Identify which cell holds the provided text, then report its [X, Y] central coordinate. 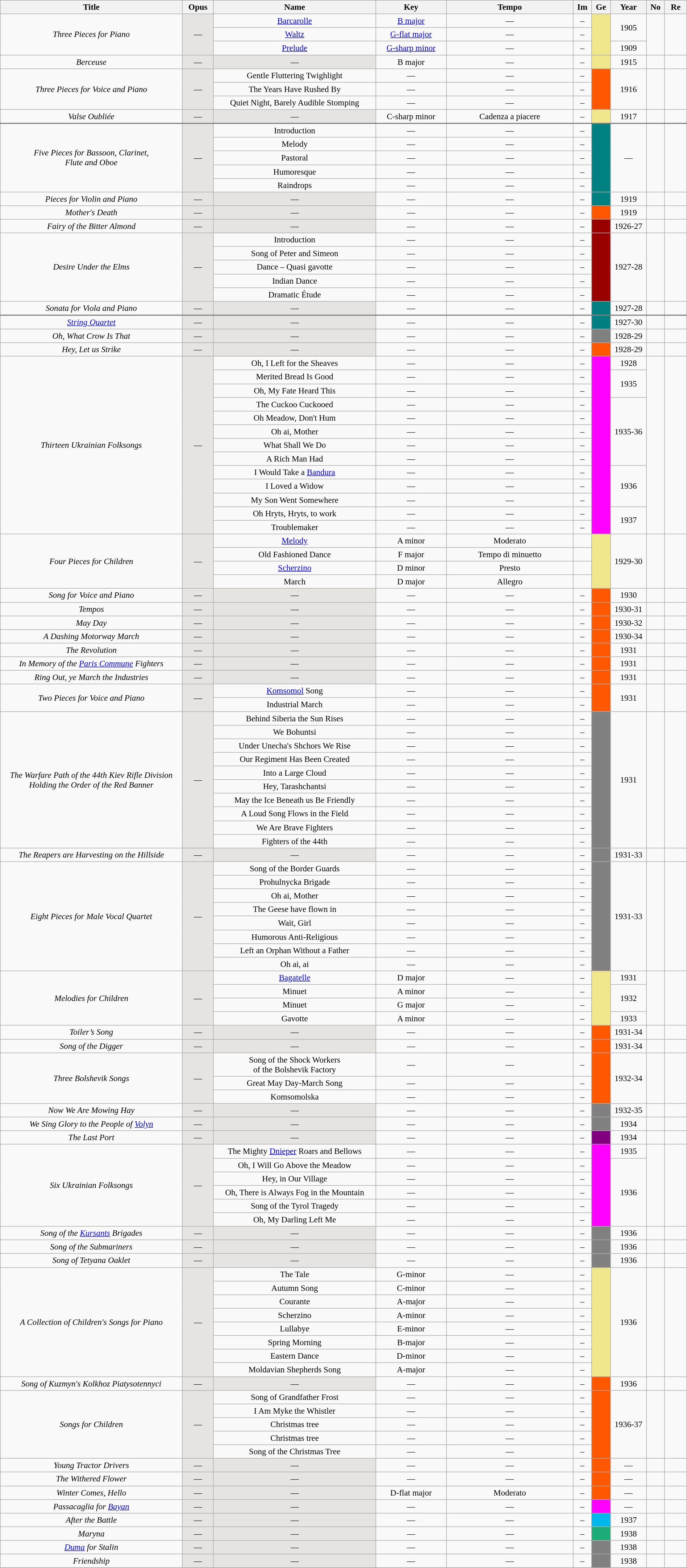
Dramatic Étude [295, 295]
1930-34 [628, 637]
1915 [628, 62]
Sonata for Viola and Piano [91, 308]
1935-36 [628, 431]
Pastoral [295, 158]
Oh, My Fate Heard This [295, 391]
1930 [628, 596]
Autumn Song [295, 1288]
Left an Orphan Without a Father [295, 951]
Melodies for Children [91, 998]
Key [411, 7]
1926-27 [628, 226]
The Mighty Dnieper Roars and Bellows [295, 1151]
Quiet Night, Barely Audible Stomping [295, 103]
1927-30 [628, 322]
Oh, My Darling Left Me [295, 1220]
Komsomol Song [295, 691]
Song of Grandfather Frost [295, 1397]
Gentle Fluttering Twighlight [295, 76]
Year [628, 7]
A Rich Man Had [295, 459]
Song of the Christmas Tree [295, 1452]
Moldavian Shepherds Song [295, 1370]
Winter Comes, Hello [91, 1493]
B-major [411, 1343]
Behind Siberia the Sun Rises [295, 718]
Song for Voice and Piano [91, 596]
The Cuckoo Cuckooed [295, 404]
Oh Hryts, Hryts, to work [295, 514]
The Tale [295, 1274]
Song of Peter and Simeon [295, 254]
Waltz [295, 34]
Hey, Let us Strike [91, 350]
1909 [628, 48]
Allegro [510, 582]
G-minor [411, 1274]
1916 [628, 89]
March [295, 582]
Lullabye [295, 1329]
Tempo [510, 7]
Oh, I Will Go Above the Meadow [295, 1165]
Songs for Children [91, 1425]
1932-34 [628, 1078]
We Bohuntsi [295, 732]
Duma for Stalin [91, 1547]
Young Tractor Drivers [91, 1465]
I Loved a Widow [295, 486]
String Quartet [91, 322]
Ring Out, ye March the Industries [91, 677]
A Dashing Motorway March [91, 637]
Song of Tetyana Oaklet [91, 1261]
Two Pieces for Voice and Piano [91, 698]
1936-37 [628, 1425]
The Revolution [91, 650]
Song of the Border Guards [295, 868]
We Are Brave Fighters [295, 827]
In Memory of the Paris Commune Fighters [91, 664]
C-sharp minor [411, 117]
Ge [601, 7]
I Would Take a Bandura [295, 472]
Maryna [91, 1534]
Oh, What Crow Is That [91, 336]
Song of the Submariners [91, 1247]
Im [582, 7]
Berceuse [91, 62]
Into a Large Cloud [295, 773]
Opus [198, 7]
Oh, I Left for the Sheaves [295, 363]
We Sing Glory to the People of Volyn [91, 1124]
Song of Kuzmyn's Kolkhoz Piatysotennyci [91, 1384]
F major [411, 555]
A Loud Song Flows in the Field [295, 814]
Bagatelle [295, 978]
G-sharp minor [411, 48]
Oh ai, ai [295, 964]
Song of the Kursants Brigades [91, 1233]
D-minor [411, 1356]
Five Pieces for Bassoon, Clarinet, Flute and Oboe [91, 158]
1929-30 [628, 562]
D-flat major [411, 1493]
1932 [628, 998]
The Withered Flower [91, 1479]
Our Regiment Has Been Created [295, 759]
Barcarolle [295, 21]
May the Ice Beneath us Be Friendly [295, 800]
Wait, Girl [295, 923]
Song of the Digger [91, 1046]
Industrial March [295, 705]
Song of the Tyrol Tragedy [295, 1206]
Spring Morning [295, 1343]
Pieces for Violin and Piano [91, 199]
Courante [295, 1302]
E-minor [411, 1329]
Prohulnycka Brigade [295, 882]
1905 [628, 28]
Three Pieces for Piano [91, 35]
Oh, There is Always Fog in the Mountain [295, 1192]
Valse Oubliée [91, 117]
Humoresque [295, 172]
What Shall We Do [295, 445]
Merited Bread Is Good [295, 377]
Thirteen Ukrainian Folksongs [91, 445]
The Reapers are Harvesting on the Hillside [91, 855]
1933 [628, 1019]
D minor [411, 568]
Presto [510, 568]
After the Battle [91, 1520]
Tempo di minuetto [510, 555]
My Son Went Somewhere [295, 500]
The Geese have flown in [295, 909]
G major [411, 1005]
Prelude [295, 48]
Fairy of the Bitter Almond [91, 226]
Name [295, 7]
The Last Port [91, 1138]
G-flat major [411, 34]
A-minor [411, 1315]
Gavotte [295, 1019]
Friendship [91, 1561]
Great May Day-March Song [295, 1083]
Desire Under the Elms [91, 267]
Re [675, 7]
Eastern Dance [295, 1356]
Song of the Shock Workers of the Bolshevik Factory [295, 1064]
Tempos [91, 609]
Hey, Tarashchantsi [295, 787]
May Day [91, 623]
Humorous Anti-Religious [295, 937]
Three Bolshevik Songs [91, 1078]
Indian Dance [295, 281]
1930-31 [628, 609]
Eight Pieces for Male Vocal Quartet [91, 916]
Komsomolska [295, 1097]
Under Unecha's Shchors We Rise [295, 746]
Old Fashioned Dance [295, 555]
No [655, 7]
Six Ukrainian Folksongs [91, 1185]
1928 [628, 363]
Now We Are Mowing Hay [91, 1110]
Oh Meadow, Don't Hum [295, 418]
C-minor [411, 1288]
Fighters of the 44th [295, 841]
Passacaglia for Bayan [91, 1506]
1917 [628, 117]
Dance – Quasi gavotte [295, 267]
Cadenza a piacere [510, 117]
I Am Myke the Whistler [295, 1411]
The Years Have Rushed By [295, 89]
Mother's Death [91, 213]
1932-35 [628, 1110]
Toiler’s Song [91, 1033]
Raindrops [295, 185]
1930-32 [628, 623]
Hey, in Our Village [295, 1179]
A Collection of Children's Songs for Piano [91, 1322]
Troublemaker [295, 527]
Title [91, 7]
Three Pieces for Voice and Piano [91, 89]
Four Pieces for Children [91, 562]
The Warfare Path of the 44th Kiev Rifle Division Holding the Order of the Red Banner [91, 780]
